Determine the (X, Y) coordinate at the center of the cell enclosing the given text.  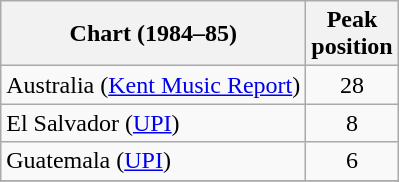
6 (352, 161)
Guatemala (UPI) (154, 161)
28 (352, 85)
Chart (1984–85) (154, 34)
8 (352, 123)
El Salvador (UPI) (154, 123)
Peakposition (352, 34)
Australia (Kent Music Report) (154, 85)
